Extract the [x, y] coordinate from the center of the cell holding the provided text.  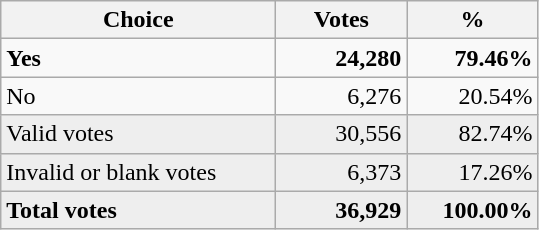
No [138, 96]
Yes [138, 58]
30,556 [342, 134]
24,280 [342, 58]
Votes [342, 20]
36,929 [342, 210]
79.46% [472, 58]
20.54% [472, 96]
17.26% [472, 172]
6,373 [342, 172]
Total votes [138, 210]
100.00% [472, 210]
Valid votes [138, 134]
% [472, 20]
82.74% [472, 134]
Choice [138, 20]
6,276 [342, 96]
Invalid or blank votes [138, 172]
